Scan for the cell matching the given text and deliver its [X, Y] coordinate at center. 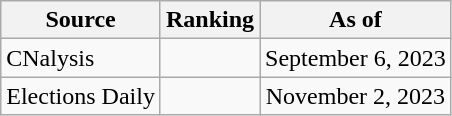
September 6, 2023 [356, 58]
November 2, 2023 [356, 96]
Source [81, 20]
As of [356, 20]
CNalysis [81, 58]
Ranking [210, 20]
Elections Daily [81, 96]
